From the cell containing the given text, extract its center point as (X, Y) coordinate. 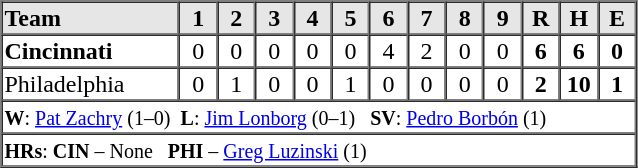
W: Pat Zachry (1–0) L: Jim Lonborg (0–1) SV: Pedro Borbón (1) (319, 116)
3 (274, 18)
H (579, 18)
8 (465, 18)
Cincinnati (91, 50)
7 (427, 18)
Philadelphia (91, 84)
HRs: CIN – None PHI – Greg Luzinski (1) (319, 150)
E (617, 18)
Team (91, 18)
10 (579, 84)
5 (350, 18)
R (541, 18)
9 (503, 18)
